Determine the [X, Y] coordinate at the center of the cell enclosing the given text.  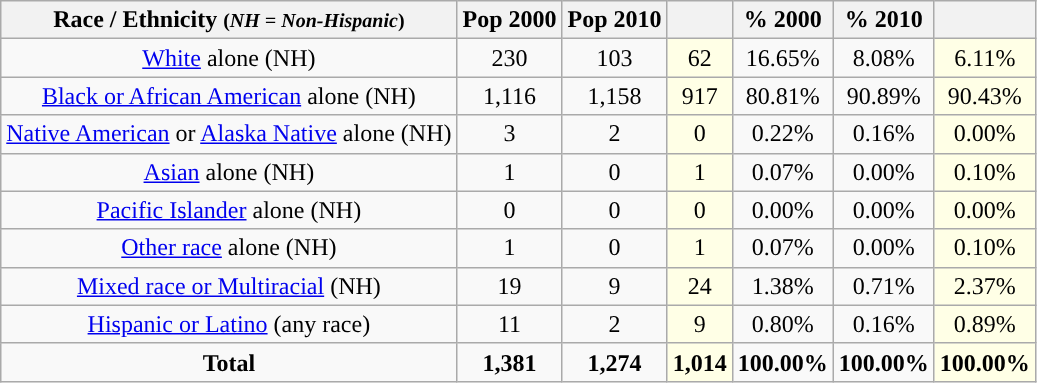
1,381 [510, 362]
0.80% [782, 324]
917 [700, 96]
Race / Ethnicity (NH = Non-Hispanic) [229, 20]
80.81% [782, 96]
1,158 [614, 96]
90.89% [884, 96]
90.43% [984, 96]
Total [229, 362]
Hispanic or Latino (any race) [229, 324]
1,274 [614, 362]
6.11% [984, 58]
1,116 [510, 96]
0.22% [782, 134]
11 [510, 324]
230 [510, 58]
Asian alone (NH) [229, 172]
White alone (NH) [229, 58]
Other race alone (NH) [229, 248]
0.71% [884, 286]
24 [700, 286]
16.65% [782, 58]
Pop 2010 [614, 20]
8.08% [884, 58]
1,014 [700, 362]
0.89% [984, 324]
Native American or Alaska Native alone (NH) [229, 134]
Pacific Islander alone (NH) [229, 210]
103 [614, 58]
19 [510, 286]
3 [510, 134]
% 2000 [782, 20]
62 [700, 58]
Black or African American alone (NH) [229, 96]
1.38% [782, 286]
% 2010 [884, 20]
2.37% [984, 286]
Mixed race or Multiracial (NH) [229, 286]
Pop 2000 [510, 20]
